Scan for the cell matching the given text and deliver its [X, Y] coordinate at center. 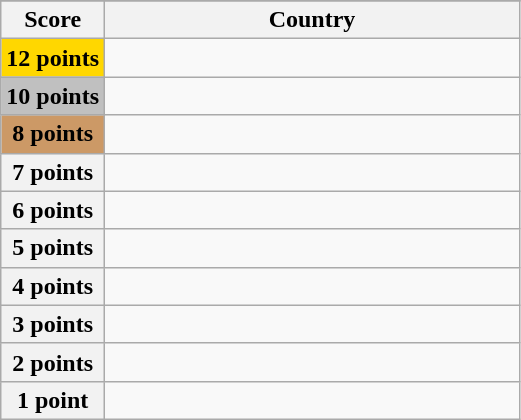
Country [312, 20]
2 points [53, 362]
3 points [53, 324]
10 points [53, 96]
7 points [53, 172]
8 points [53, 134]
5 points [53, 248]
12 points [53, 58]
6 points [53, 210]
1 point [53, 400]
Score [53, 20]
4 points [53, 286]
